Identify which cell holds the provided text, then report its (x, y) central coordinate. 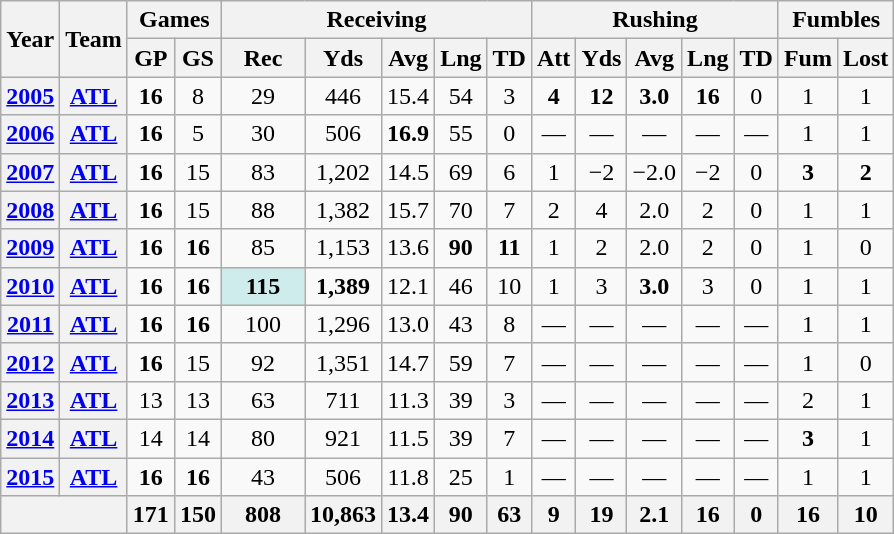
85 (262, 248)
Fum (808, 58)
Year (30, 39)
2009 (30, 248)
2013 (30, 400)
14.5 (408, 172)
12.1 (408, 286)
Games (174, 20)
13.6 (408, 248)
9 (553, 515)
92 (262, 362)
2008 (30, 210)
446 (344, 96)
115 (262, 286)
88 (262, 210)
Team (94, 39)
2011 (30, 324)
1,389 (344, 286)
5 (198, 134)
Rec (262, 58)
171 (150, 515)
921 (344, 438)
14.7 (408, 362)
16.9 (408, 134)
30 (262, 134)
46 (461, 286)
Fumbles (836, 20)
11.5 (408, 438)
69 (461, 172)
1,296 (344, 324)
29 (262, 96)
808 (262, 515)
2005 (30, 96)
10,863 (344, 515)
55 (461, 134)
2007 (30, 172)
11 (509, 248)
Att (553, 58)
11.3 (408, 400)
2012 (30, 362)
59 (461, 362)
GS (198, 58)
Rushing (654, 20)
12 (602, 96)
6 (509, 172)
15.7 (408, 210)
2006 (30, 134)
1,153 (344, 248)
1,351 (344, 362)
GP (150, 58)
100 (262, 324)
13.4 (408, 515)
11.8 (408, 477)
Receiving (376, 20)
1,382 (344, 210)
2010 (30, 286)
2014 (30, 438)
13.0 (408, 324)
2015 (30, 477)
54 (461, 96)
−2.0 (654, 172)
15.4 (408, 96)
150 (198, 515)
25 (461, 477)
2.1 (654, 515)
70 (461, 210)
80 (262, 438)
1,202 (344, 172)
83 (262, 172)
711 (344, 400)
Lost (865, 58)
19 (602, 515)
